Provide the (X, Y) coordinate of the cell's center where the given text is located.  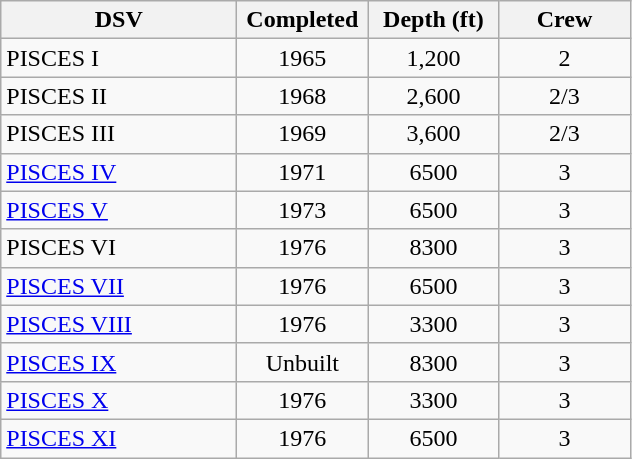
1969 (302, 134)
PISCES VIII (119, 324)
Completed (302, 20)
Unbuilt (302, 362)
PISCES III (119, 134)
2,600 (434, 96)
PISCES I (119, 58)
PISCES II (119, 96)
1968 (302, 96)
1,200 (434, 58)
Crew (564, 20)
3,600 (434, 134)
DSV (119, 20)
PISCES VI (119, 248)
Depth (ft) (434, 20)
PISCES VII (119, 286)
PISCES V (119, 210)
1971 (302, 172)
1965 (302, 58)
PISCES IV (119, 172)
PISCES X (119, 400)
PISCES XI (119, 438)
1973 (302, 210)
2 (564, 58)
PISCES IX (119, 362)
